Locate the cell with the specified text and output its (X, Y) center coordinate. 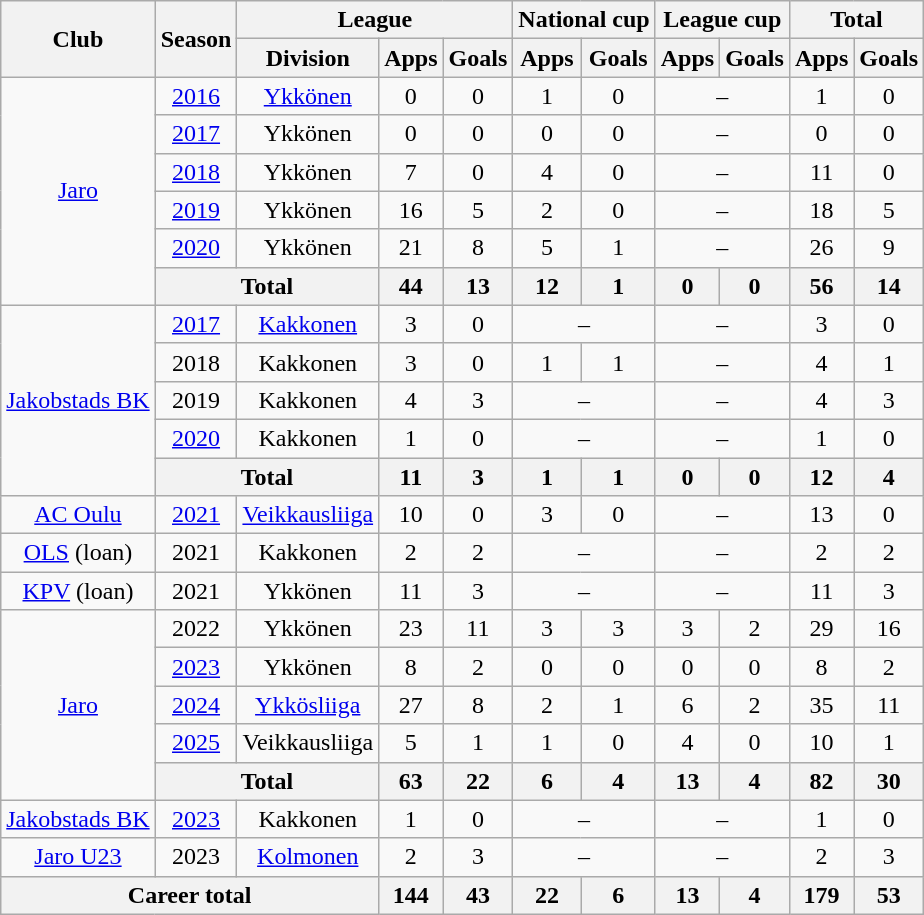
2022 (196, 629)
League (375, 20)
179 (821, 895)
23 (411, 629)
144 (411, 895)
56 (821, 286)
KPV (loan) (78, 591)
National cup (584, 20)
Career total (190, 895)
44 (411, 286)
63 (411, 781)
7 (411, 172)
League cup (722, 20)
9 (889, 248)
18 (821, 210)
35 (821, 705)
2016 (196, 96)
Jaro U23 (78, 857)
Division (308, 58)
2024 (196, 705)
OLS (loan) (78, 553)
Club (78, 39)
AC Oulu (78, 515)
30 (889, 781)
Kolmonen (308, 857)
26 (821, 248)
43 (478, 895)
Season (196, 39)
53 (889, 895)
27 (411, 705)
82 (821, 781)
14 (889, 286)
2025 (196, 743)
Ykkösliiga (308, 705)
21 (411, 248)
29 (821, 629)
